Pinpoint the cell where the given text exists, returning its (X, Y) midpoint coordinate. 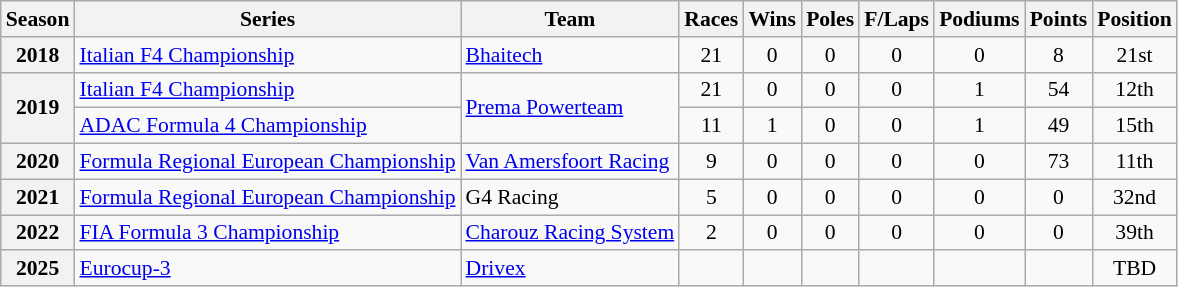
Drivex (570, 269)
2019 (38, 108)
Team (570, 19)
Prema Powerteam (570, 108)
2018 (38, 55)
Poles (830, 19)
32nd (1134, 197)
8 (1059, 55)
Podiums (980, 19)
TBD (1134, 269)
11th (1134, 162)
Series (267, 19)
G4 Racing (570, 197)
FIA Formula 3 Championship (267, 233)
ADAC Formula 4 Championship (267, 126)
73 (1059, 162)
2021 (38, 197)
2020 (38, 162)
Eurocup-3 (267, 269)
Wins (772, 19)
12th (1134, 90)
39th (1134, 233)
Position (1134, 19)
5 (711, 197)
2022 (38, 233)
49 (1059, 126)
Season (38, 19)
Races (711, 19)
2 (711, 233)
11 (711, 126)
15th (1134, 126)
9 (711, 162)
Charouz Racing System (570, 233)
2025 (38, 269)
Points (1059, 19)
Bhaitech (570, 55)
F/Laps (896, 19)
Van Amersfoort Racing (570, 162)
21st (1134, 55)
54 (1059, 90)
